Provide the (x, y) coordinate of the cell's center where the given text is located.  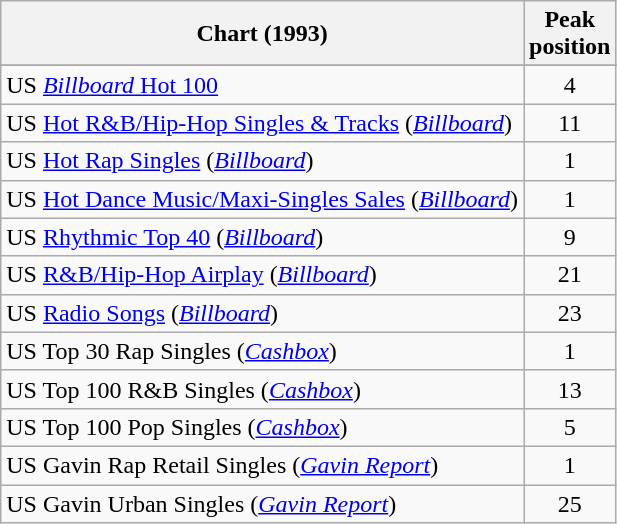
Peakposition (570, 34)
25 (570, 503)
21 (570, 275)
US Hot R&B/Hip-Hop Singles & Tracks (Billboard) (262, 123)
Chart (1993) (262, 34)
US Gavin Urban Singles (Gavin Report) (262, 503)
4 (570, 85)
9 (570, 237)
US Billboard Hot 100 (262, 85)
23 (570, 313)
US Top 30 Rap Singles (Cashbox) (262, 351)
US Top 100 Pop Singles (Cashbox) (262, 427)
US Rhythmic Top 40 (Billboard) (262, 237)
US Hot Rap Singles (Billboard) (262, 161)
US Radio Songs (Billboard) (262, 313)
13 (570, 389)
US Top 100 R&B Singles (Cashbox) (262, 389)
US Hot Dance Music/Maxi-Singles Sales (Billboard) (262, 199)
5 (570, 427)
US Gavin Rap Retail Singles (Gavin Report) (262, 465)
US R&B/Hip-Hop Airplay (Billboard) (262, 275)
11 (570, 123)
